Return (x, y) of the center of cell containing provided text 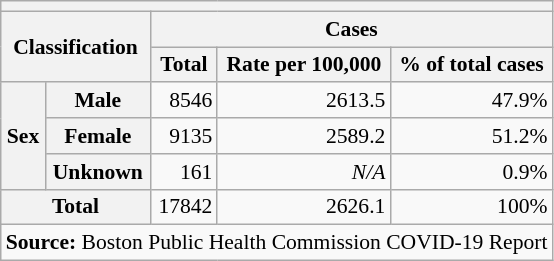
Male (98, 101)
Cases (351, 29)
2613.5 (304, 101)
161 (184, 172)
8546 (184, 101)
100% (471, 207)
Classification (76, 46)
0.9% (471, 172)
51.2% (471, 136)
Unknown (98, 172)
47.9% (471, 101)
Sex (24, 136)
2589.2 (304, 136)
% of total cases (471, 65)
2626.1 (304, 207)
9135 (184, 136)
N/A (304, 172)
17842 (184, 207)
Female (98, 136)
Rate per 100,000 (304, 65)
Source: Boston Public Health Commission COVID-19 Report (277, 243)
